Find where the given text appears and provide that cell's center as (X, Y) coordinate. 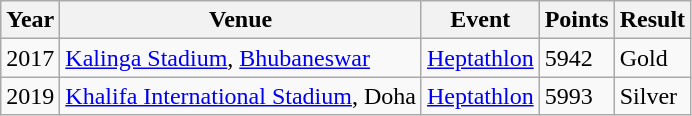
Gold (652, 58)
Kalinga Stadium, Bhubaneswar (241, 58)
Khalifa International Stadium, Doha (241, 96)
5993 (576, 96)
5942 (576, 58)
2017 (30, 58)
Year (30, 20)
2019 (30, 96)
Result (652, 20)
Venue (241, 20)
Silver (652, 96)
Points (576, 20)
Event (480, 20)
